Identify which cell holds the provided text, then report its [x, y] central coordinate. 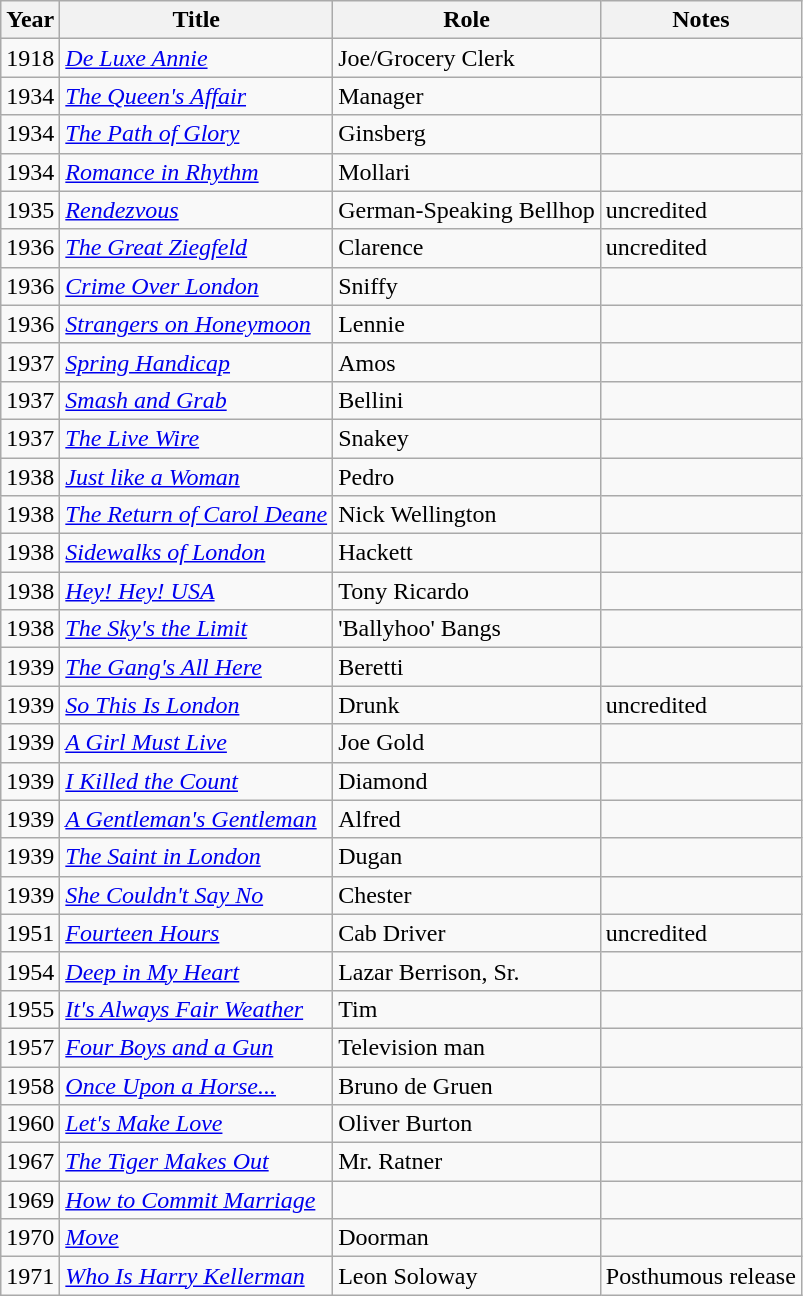
Bellini [467, 400]
1951 [30, 933]
Let's Make Love [196, 1124]
It's Always Fair Weather [196, 1009]
How to Commit Marriage [196, 1200]
Nick Wellington [467, 515]
She Couldn't Say No [196, 895]
1969 [30, 1200]
The Queen's Affair [196, 96]
1957 [30, 1047]
1935 [30, 210]
The Saint in London [196, 857]
Oliver Burton [467, 1124]
Title [196, 20]
Television man [467, 1047]
Notes [700, 20]
Crime Over London [196, 286]
The Gang's All Here [196, 667]
Cab Driver [467, 933]
Joe Gold [467, 743]
Chester [467, 895]
Hey! Hey! USA [196, 591]
Rendezvous [196, 210]
De Luxe Annie [196, 58]
1958 [30, 1085]
German-Speaking Bellhop [467, 210]
Lazar Berrison, Sr. [467, 971]
Alfred [467, 819]
'Ballyhoo' Bangs [467, 629]
Tony Ricardo [467, 591]
1960 [30, 1124]
Beretti [467, 667]
I Killed the Count [196, 781]
A Girl Must Live [196, 743]
Amos [467, 362]
Leon Soloway [467, 1276]
Drunk [467, 705]
Bruno de Gruen [467, 1085]
So This Is London [196, 705]
Year [30, 20]
1970 [30, 1238]
Who Is Harry Kellerman [196, 1276]
Dugan [467, 857]
1967 [30, 1162]
Spring Handicap [196, 362]
Sidewalks of London [196, 553]
The Sky's the Limit [196, 629]
The Live Wire [196, 438]
Clarence [467, 248]
Pedro [467, 477]
Four Boys and a Gun [196, 1047]
The Tiger Makes Out [196, 1162]
Joe/Grocery Clerk [467, 58]
1971 [30, 1276]
Sniffy [467, 286]
The Great Ziegfeld [196, 248]
Doorman [467, 1238]
The Path of Glory [196, 134]
Posthumous release [700, 1276]
Diamond [467, 781]
Move [196, 1238]
Ginsberg [467, 134]
The Return of Carol Deane [196, 515]
Hackett [467, 553]
Mollari [467, 172]
Role [467, 20]
1955 [30, 1009]
Snakey [467, 438]
1918 [30, 58]
Tim [467, 1009]
Mr. Ratner [467, 1162]
Manager [467, 96]
Lennie [467, 324]
Deep in My Heart [196, 971]
Strangers on Honeymoon [196, 324]
A Gentleman's Gentleman [196, 819]
Romance in Rhythm [196, 172]
1954 [30, 971]
Just like a Woman [196, 477]
Fourteen Hours [196, 933]
Once Upon a Horse... [196, 1085]
Smash and Grab [196, 400]
